Detect which cell encompasses the target text, then output its (x, y) center coordinate. 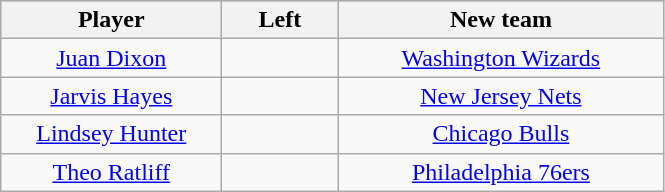
Lindsey Hunter (112, 134)
Chicago Bulls (501, 134)
Theo Ratliff (112, 172)
Washington Wizards (501, 58)
New team (501, 20)
Juan Dixon (112, 58)
Left (280, 20)
Jarvis Hayes (112, 96)
New Jersey Nets (501, 96)
Player (112, 20)
Philadelphia 76ers (501, 172)
